Find where the given text appears and provide that cell's center as [X, Y] coordinate. 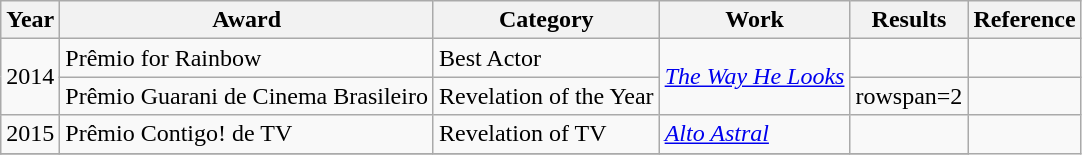
Reference [1024, 20]
Year [30, 20]
Prêmio for Rainbow [247, 58]
Category [546, 20]
2015 [30, 134]
Work [754, 20]
Prêmio Guarani de Cinema Brasileiro [247, 96]
Results [909, 20]
The Way He Looks [754, 77]
Alto Astral [754, 134]
rowspan=2 [909, 96]
Best Actor [546, 58]
Revelation of the Year [546, 96]
Award [247, 20]
Prêmio Contigo! de TV [247, 134]
2014 [30, 77]
Revelation of TV [546, 134]
